Locate the cell with the specified text and output its (x, y) center coordinate. 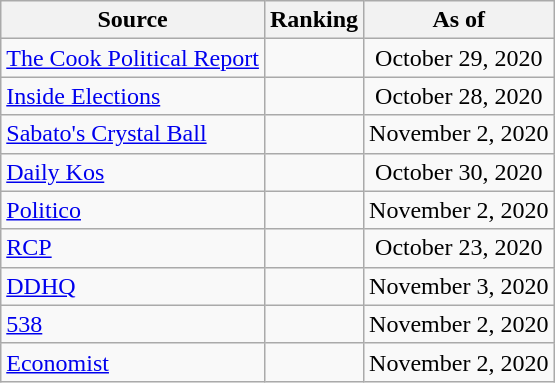
As of (459, 20)
Politico (133, 210)
538 (133, 324)
November 3, 2020 (459, 286)
October 29, 2020 (459, 58)
Source (133, 20)
October 23, 2020 (459, 248)
The Cook Political Report (133, 58)
Inside Elections (133, 96)
Economist (133, 362)
RCP (133, 248)
Sabato's Crystal Ball (133, 134)
DDHQ (133, 286)
Daily Kos (133, 172)
Ranking (314, 20)
October 30, 2020 (459, 172)
October 28, 2020 (459, 96)
